Find where the given text appears and provide that cell's center as [X, Y] coordinate. 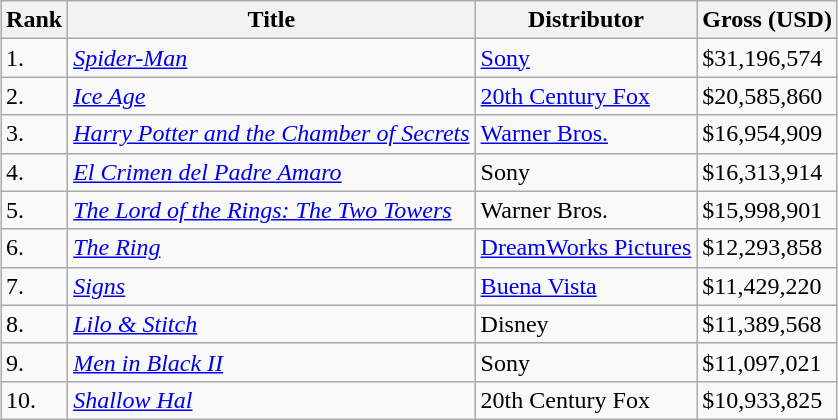
Shallow Hal [272, 400]
10. [34, 400]
Rank [34, 20]
$20,585,860 [768, 96]
6. [34, 248]
Title [272, 20]
$11,429,220 [768, 286]
Spider-Man [272, 58]
8. [34, 324]
5. [34, 210]
The Ring [272, 248]
Ice Age [272, 96]
Distributor [586, 20]
$31,196,574 [768, 58]
$15,998,901 [768, 210]
1. [34, 58]
$16,313,914 [768, 172]
The Lord of the Rings: The Two Towers [272, 210]
3. [34, 134]
DreamWorks Pictures [586, 248]
$16,954,909 [768, 134]
$10,933,825 [768, 400]
7. [34, 286]
$12,293,858 [768, 248]
Signs [272, 286]
Gross (USD) [768, 20]
Men in Black II [272, 362]
Lilo & Stitch [272, 324]
$11,389,568 [768, 324]
4. [34, 172]
El Crimen del Padre Amaro [272, 172]
Buena Vista [586, 286]
9. [34, 362]
2. [34, 96]
$11,097,021 [768, 362]
Harry Potter and the Chamber of Secrets [272, 134]
Disney [586, 324]
